Identify which cell holds the provided text, then report its [x, y] central coordinate. 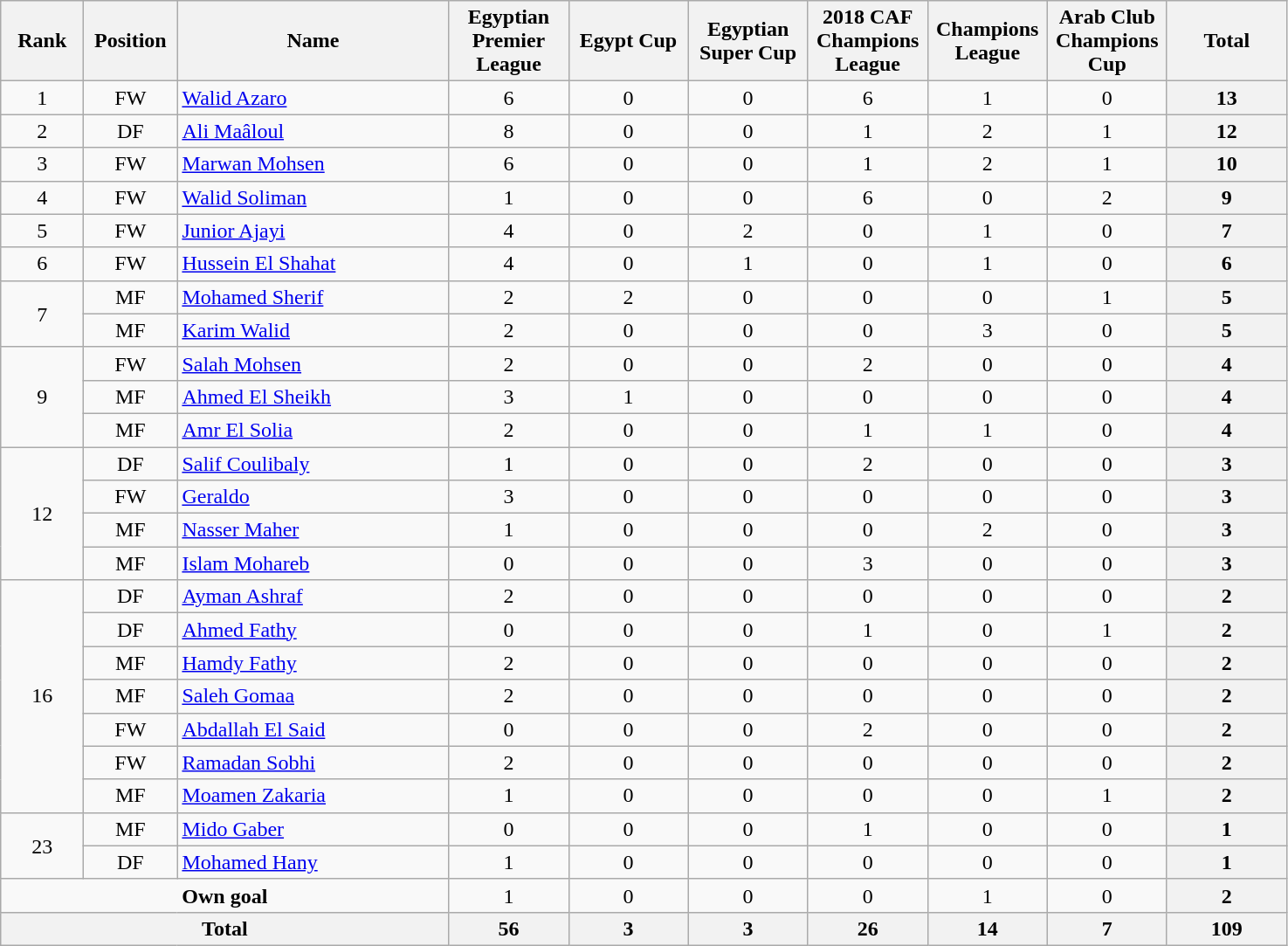
Marwan Mohsen [313, 164]
Amr El Solia [313, 430]
Saleh Gomaa [313, 696]
Mohamed Sherif [313, 297]
Egyptian Premier League [508, 41]
Salif Coulibaly [313, 464]
Ahmed El Sheikh [313, 397]
14 [987, 929]
Ahmed Fathy [313, 630]
56 [508, 929]
Ayman Ashraf [313, 597]
Salah Mohsen [313, 363]
Abdallah El Said [313, 729]
Ali Maâloul [313, 131]
Junior Ajayi [313, 231]
Name [313, 41]
Own goal [225, 895]
Ramadan Sobhi [313, 763]
Egypt Cup [629, 41]
23 [42, 846]
Hussein El Shahat [313, 264]
Arab Club Champions Cup [1107, 41]
8 [508, 131]
13 [1226, 98]
Moamen Zakaria [313, 796]
Islam Mohareb [313, 563]
16 [42, 696]
Walid Soliman [313, 197]
109 [1226, 929]
Walid Azaro [313, 98]
Hamdy Fathy [313, 663]
26 [868, 929]
Mido Gaber [313, 829]
Karim Walid [313, 330]
Position [131, 41]
Nasser Maher [313, 530]
10 [1226, 164]
Champions League [987, 41]
Egyptian Super Cup [747, 41]
Rank [42, 41]
Mohamed Hany [313, 862]
Geraldo [313, 497]
2018 CAF Champions League [868, 41]
